Capture the cell that displays the provided text and extract its [x, y] central coordinate. 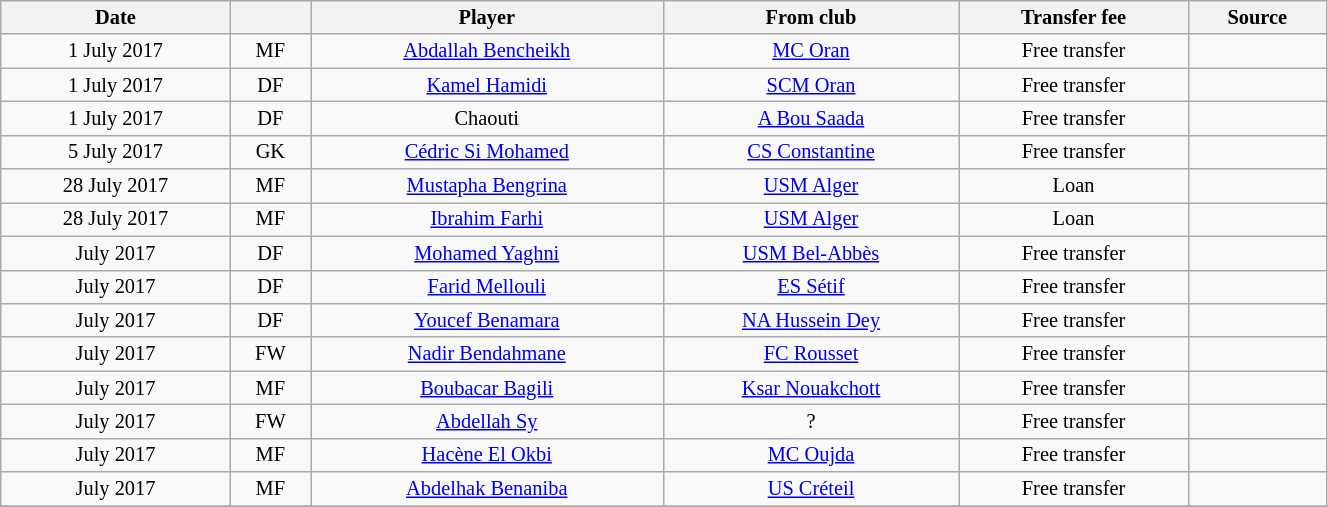
Boubacar Bagili [486, 388]
? [811, 421]
Player [486, 17]
From club [811, 17]
Mustapha Bengrina [486, 186]
Kamel Hamidi [486, 85]
Farid Mellouli [486, 287]
Cédric Si Mohamed [486, 152]
Transfer fee [1074, 17]
Abdellah Sy [486, 421]
CS Constantine [811, 152]
GK [270, 152]
Date [116, 17]
Ibrahim Farhi [486, 219]
Source [1257, 17]
MC Oran [811, 51]
ES Sétif [811, 287]
Nadir Bendahmane [486, 354]
Ksar Nouakchott [811, 388]
USM Bel-Abbès [811, 253]
NA Hussein Dey [811, 320]
Mohamed Yaghni [486, 253]
FC Rousset [811, 354]
Abdelhak Benaniba [486, 489]
Chaouti [486, 118]
5 July 2017 [116, 152]
MC Oujda [811, 455]
SCM Oran [811, 85]
Youcef Benamara [486, 320]
Hacène El Okbi [486, 455]
A Bou Saada [811, 118]
Abdallah Bencheikh [486, 51]
US Créteil [811, 489]
